Provide the [X, Y] coordinate of the cell's center where the given text is located.  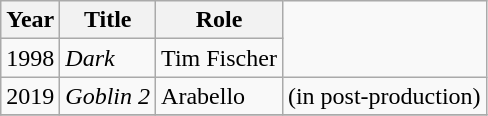
Role [220, 20]
(in post-production) [384, 96]
Year [30, 20]
Arabello [220, 96]
Title [108, 20]
2019 [30, 96]
1998 [30, 58]
Dark [108, 58]
Goblin 2 [108, 96]
Tim Fischer [220, 58]
